Scan for the cell matching the given text and deliver its (x, y) coordinate at center. 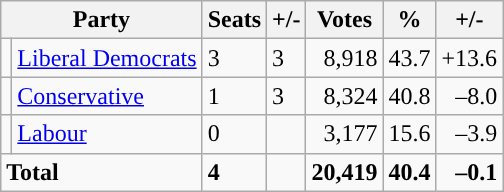
Labour (107, 134)
–0.1 (470, 172)
8,918 (344, 58)
Seats (234, 20)
Total (102, 172)
–8.0 (470, 96)
8,324 (344, 96)
4 (234, 172)
0 (234, 134)
40.8 (410, 96)
Conservative (107, 96)
1 (234, 96)
–3.9 (470, 134)
43.7 (410, 58)
3,177 (344, 134)
15.6 (410, 134)
+13.6 (470, 58)
40.4 (410, 172)
Liberal Democrats (107, 58)
% (410, 20)
Votes (344, 20)
Party (102, 20)
20,419 (344, 172)
